Find where the given text appears and provide that cell's center as (x, y) coordinate. 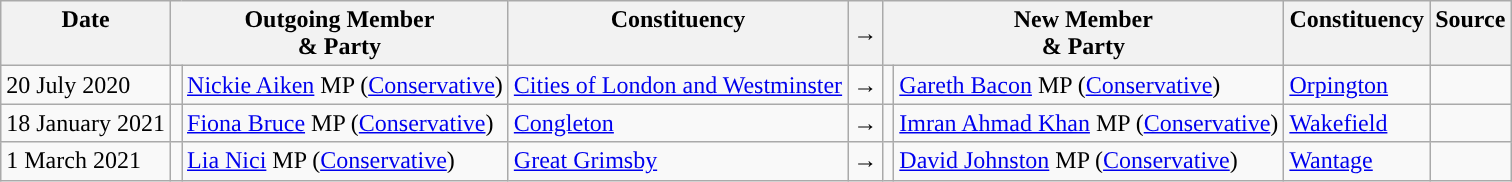
Orpington (1357, 85)
New Member& Party (1084, 34)
Gareth Bacon MP (Conservative) (1089, 85)
Wakefield (1357, 123)
20 July 2020 (86, 85)
Fiona Bruce MP (Conservative) (346, 123)
Outgoing Member& Party (339, 34)
1 March 2021 (86, 161)
Nickie Aiken MP (Conservative) (346, 85)
David Johnston MP (Conservative) (1089, 161)
Date (86, 34)
Lia Nici MP (Conservative) (346, 161)
Great Grimsby (678, 161)
Congleton (678, 123)
Wantage (1357, 161)
Imran Ahmad Khan MP (Conservative) (1089, 123)
Cities of London and Westminster (678, 85)
Source (1470, 34)
18 January 2021 (86, 123)
